Determine the [x, y] coordinate at the center of the cell enclosing the given text.  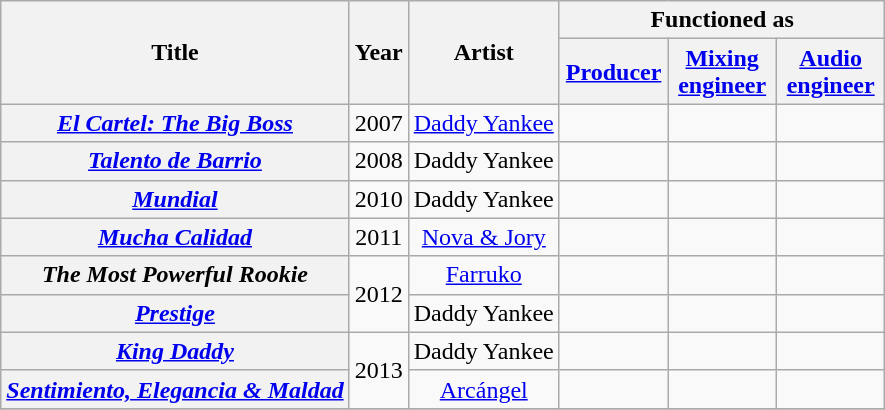
The Most Powerful Rookie [175, 275]
Prestige [175, 313]
2011 [378, 237]
Talento de Barrio [175, 161]
Functioned as [722, 20]
Mucha Calidad [175, 237]
Sentimiento, Elegancia & Maldad [175, 389]
2013 [378, 370]
2012 [378, 294]
Farruko [484, 275]
Mixing engineer [722, 72]
2010 [378, 199]
2008 [378, 161]
2007 [378, 123]
Producer [614, 72]
Artist [484, 52]
Nova & Jory [484, 237]
El Cartel: The Big Boss [175, 123]
Audio engineer [830, 72]
Mundial [175, 199]
Year [378, 52]
Arcángel [484, 389]
Title [175, 52]
King Daddy [175, 351]
